Scan for the cell matching the given text and deliver its [x, y] coordinate at center. 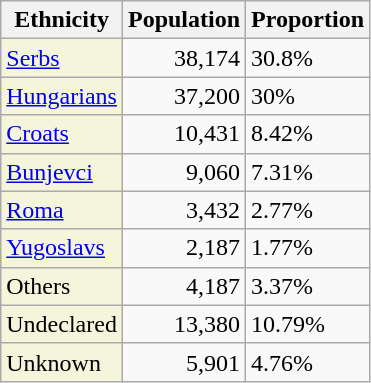
Bunjevci [62, 172]
4.76% [308, 362]
Yugoslavs [62, 248]
38,174 [184, 58]
30% [308, 96]
37,200 [184, 96]
Others [62, 286]
Roma [62, 210]
Hungarians [62, 96]
13,380 [184, 324]
10.79% [308, 324]
3.37% [308, 286]
Undeclared [62, 324]
Proportion [308, 20]
4,187 [184, 286]
1.77% [308, 248]
2.77% [308, 210]
10,431 [184, 134]
5,901 [184, 362]
3,432 [184, 210]
2,187 [184, 248]
Ethnicity [62, 20]
Croats [62, 134]
Population [184, 20]
Unknown [62, 362]
9,060 [184, 172]
30.8% [308, 58]
7.31% [308, 172]
8.42% [308, 134]
Serbs [62, 58]
